Return (x, y) of the center of cell containing provided text 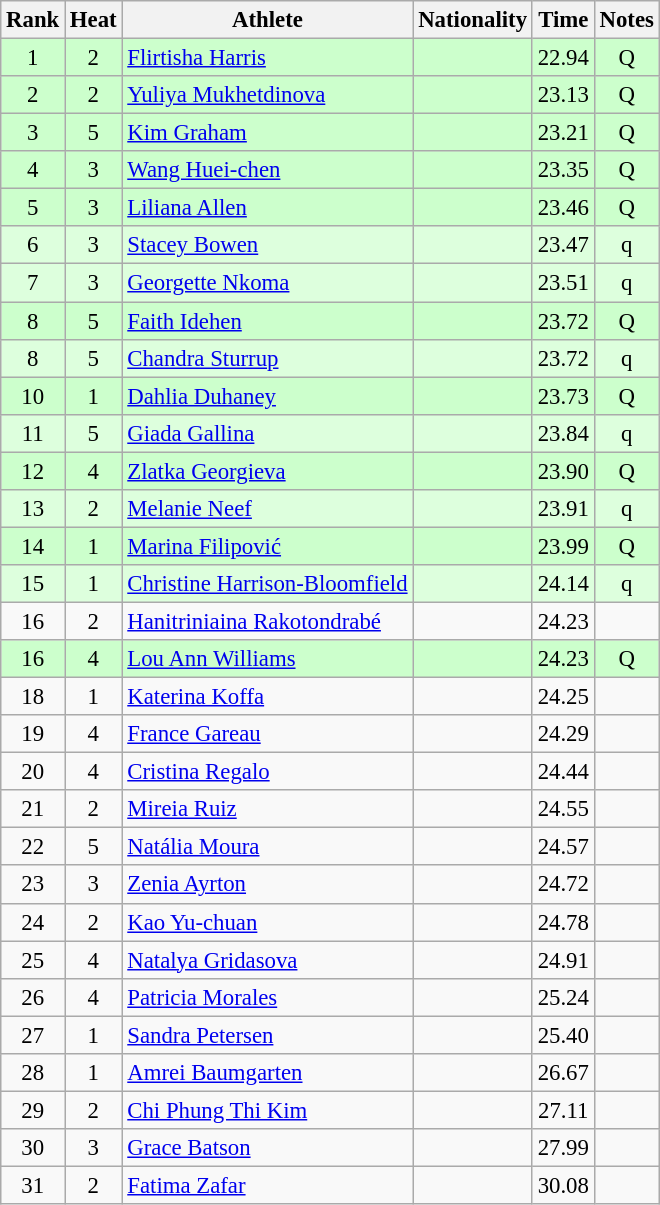
6 (33, 245)
Fatima Zafar (268, 1185)
Grace Batson (268, 1148)
18 (33, 697)
France Gareau (268, 734)
19 (33, 734)
22 (33, 847)
24.14 (563, 584)
24.44 (563, 772)
25.40 (563, 1035)
Wang Huei-chen (268, 170)
10 (33, 396)
Sandra Petersen (268, 1035)
31 (33, 1185)
23.51 (563, 283)
23.99 (563, 546)
23.13 (563, 95)
20 (33, 772)
Patricia Morales (268, 997)
23.21 (563, 133)
22.94 (563, 58)
Chi Phung Thi Kim (268, 1110)
13 (33, 509)
12 (33, 471)
Flirtisha Harris (268, 58)
7 (33, 283)
24.55 (563, 809)
Heat (94, 20)
27.11 (563, 1110)
26.67 (563, 1073)
23.35 (563, 170)
Georgette Nkoma (268, 283)
25.24 (563, 997)
23.91 (563, 509)
Natalya Gridasova (268, 960)
Melanie Neef (268, 509)
23.46 (563, 208)
24.91 (563, 960)
Mireia Ruiz (268, 809)
11 (33, 433)
27.99 (563, 1148)
Christine Harrison-Bloomfield (268, 584)
Kim Graham (268, 133)
Cristina Regalo (268, 772)
27 (33, 1035)
Giada Gallina (268, 433)
Dahlia Duhaney (268, 396)
24 (33, 922)
Katerina Koffa (268, 697)
30 (33, 1148)
29 (33, 1110)
23.73 (563, 396)
Kao Yu-chuan (268, 922)
25 (33, 960)
Yuliya Mukhetdinova (268, 95)
28 (33, 1073)
24.29 (563, 734)
Amrei Baumgarten (268, 1073)
Lou Ann Williams (268, 659)
Athlete (268, 20)
23.47 (563, 245)
Stacey Bowen (268, 245)
15 (33, 584)
24.78 (563, 922)
26 (33, 997)
30.08 (563, 1185)
Time (563, 20)
Marina Filipović (268, 546)
Natália Moura (268, 847)
Chandra Sturrup (268, 358)
23 (33, 885)
24.57 (563, 847)
24.25 (563, 697)
Notes (626, 20)
14 (33, 546)
23.90 (563, 471)
24.72 (563, 885)
Zenia Ayrton (268, 885)
21 (33, 809)
Rank (33, 20)
Zlatka Georgieva (268, 471)
Faith Idehen (268, 321)
Hanitriniaina Rakotondrabé (268, 621)
Liliana Allen (268, 208)
Nationality (472, 20)
23.84 (563, 433)
